Find where the given text appears and provide that cell's center as [x, y] coordinate. 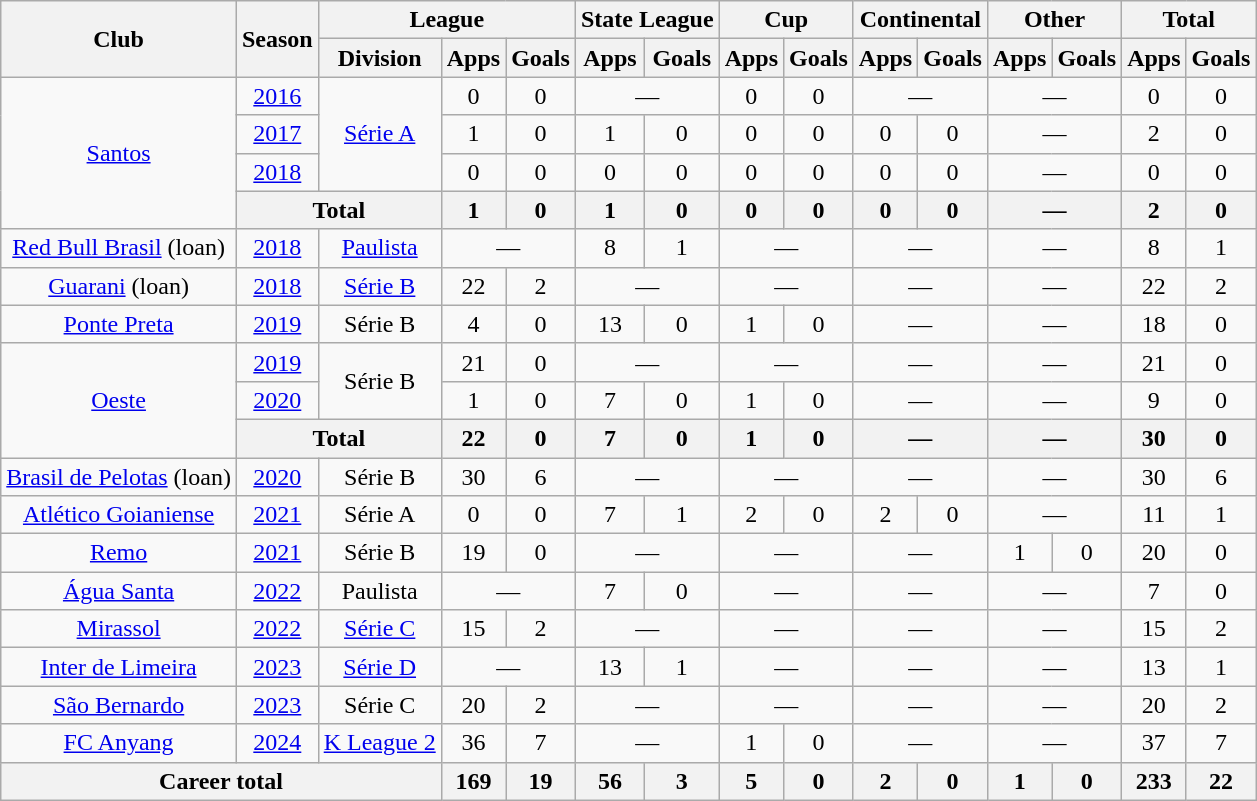
State League [647, 20]
3 [682, 781]
Santos [119, 153]
2024 [277, 743]
K League 2 [380, 743]
Oeste [119, 400]
56 [610, 781]
Inter de Limeira [119, 667]
Other [1054, 20]
2017 [277, 134]
Série D [380, 667]
169 [473, 781]
233 [1154, 781]
Água Santa [119, 591]
Season [277, 39]
FC Anyang [119, 743]
36 [473, 743]
Division [380, 58]
9 [1154, 400]
Brasil de Pelotas (loan) [119, 477]
18 [1154, 324]
Cup [786, 20]
Red Bull Brasil (loan) [119, 248]
2016 [277, 96]
Career total [221, 781]
São Bernardo [119, 705]
4 [473, 324]
Mirassol [119, 629]
Guarani (loan) [119, 286]
Continental [920, 20]
Remo [119, 553]
Atlético Goianiense [119, 515]
League [446, 20]
11 [1154, 515]
5 [751, 781]
Ponte Preta [119, 324]
Club [119, 39]
37 [1154, 743]
